Return (X, Y) of the center of cell containing provided text 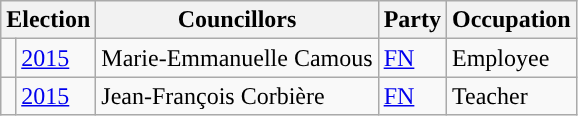
Councillors (237, 20)
Teacher (512, 96)
Employee (512, 58)
Party (412, 20)
Election (48, 20)
Jean-François Corbière (237, 96)
Marie-Emmanuelle Camous (237, 58)
Occupation (512, 20)
